From the cell containing the given text, extract its center point as [X, Y] coordinate. 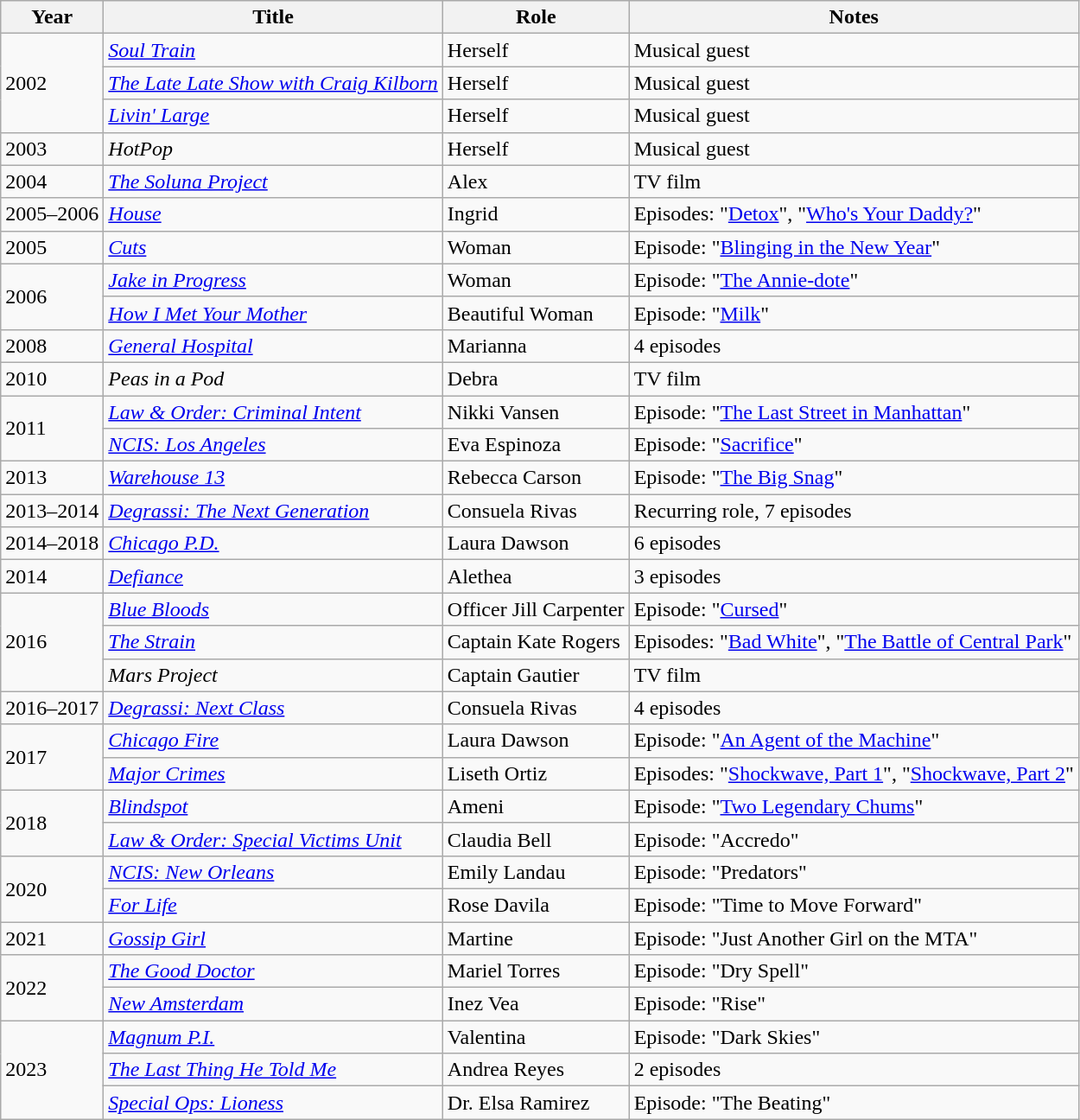
2016 [52, 642]
The Good Doctor [273, 971]
Episode: "Rise" [854, 1004]
Episodes: "Shockwave, Part 1", "Shockwave, Part 2" [854, 773]
2011 [52, 429]
2013 [52, 478]
Special Ops: Lioness [273, 1103]
Mars Project [273, 675]
Andrea Reyes [536, 1070]
Claudia Bell [536, 839]
Captain Kate Rogers [536, 642]
Episode: "An Agent of the Machine" [854, 741]
Alethea [536, 576]
NCIS: Los Angeles [273, 445]
Officer Jill Carpenter [536, 609]
Emily Landau [536, 872]
2008 [52, 346]
2013–2014 [52, 511]
Episode: "Milk" [854, 313]
Episode: "Cursed" [854, 609]
Chicago P.D. [273, 544]
Recurring role, 7 episodes [854, 511]
Episode: "The Last Street in Manhattan" [854, 412]
Episode: "The Beating" [854, 1103]
2004 [52, 181]
Episode: "Just Another Girl on the MTA" [854, 938]
The Last Thing He Told Me [273, 1070]
General Hospital [273, 346]
The Strain [273, 642]
Debra [536, 379]
Valentina [536, 1037]
Title [273, 17]
Beautiful Woman [536, 313]
Soul Train [273, 50]
Dr. Elsa Ramirez [536, 1103]
Episode: "Dry Spell" [854, 971]
Ingrid [536, 214]
Inez Vea [536, 1004]
Defiance [273, 576]
Episode: "The Big Snag" [854, 478]
For Life [273, 905]
Cuts [273, 247]
Law & Order: Criminal Intent [273, 412]
2022 [52, 988]
Ameni [536, 806]
Episode: "Sacrifice" [854, 445]
HotPop [273, 149]
2 episodes [854, 1070]
Law & Order: Special Victims Unit [273, 839]
6 episodes [854, 544]
2003 [52, 149]
The Soluna Project [273, 181]
Gossip Girl [273, 938]
Episode: "Two Legendary Chums" [854, 806]
Blindspot [273, 806]
Captain Gautier [536, 675]
Role [536, 17]
How I Met Your Mother [273, 313]
Major Crimes [273, 773]
Marianna [536, 346]
2002 [52, 83]
Episodes: "Detox", "Who's Your Daddy?" [854, 214]
2005 [52, 247]
Degrassi: The Next Generation [273, 511]
Episode: "Predators" [854, 872]
Rose Davila [536, 905]
2020 [52, 888]
Eva Espinoza [536, 445]
NCIS: New Orleans [273, 872]
2017 [52, 757]
2006 [52, 296]
Mariel Torres [536, 971]
Magnum P.I. [273, 1037]
Jake in Progress [273, 280]
2005–2006 [52, 214]
Nikki Vansen [536, 412]
3 episodes [854, 576]
2018 [52, 823]
Episode: "The Annie-dote" [854, 280]
Peas in a Pod [273, 379]
Episode: "Time to Move Forward" [854, 905]
Episode: "Dark Skies" [854, 1037]
New Amsterdam [273, 1004]
Degrassi: Next Class [273, 708]
Blue Bloods [273, 609]
Alex [536, 181]
Warehouse 13 [273, 478]
Livin' Large [273, 116]
2010 [52, 379]
2016–2017 [52, 708]
Episode: "Accredo" [854, 839]
Rebecca Carson [536, 478]
Episode: "Blinging in the New Year" [854, 247]
Year [52, 17]
Chicago Fire [273, 741]
Martine [536, 938]
House [273, 214]
Liseth Ortiz [536, 773]
2021 [52, 938]
Notes [854, 17]
The Late Late Show with Craig Kilborn [273, 83]
2014–2018 [52, 544]
2023 [52, 1070]
Episodes: "Bad White", "The Battle of Central Park" [854, 642]
2014 [52, 576]
